Pinpoint the cell where the given text exists, returning its [x, y] midpoint coordinate. 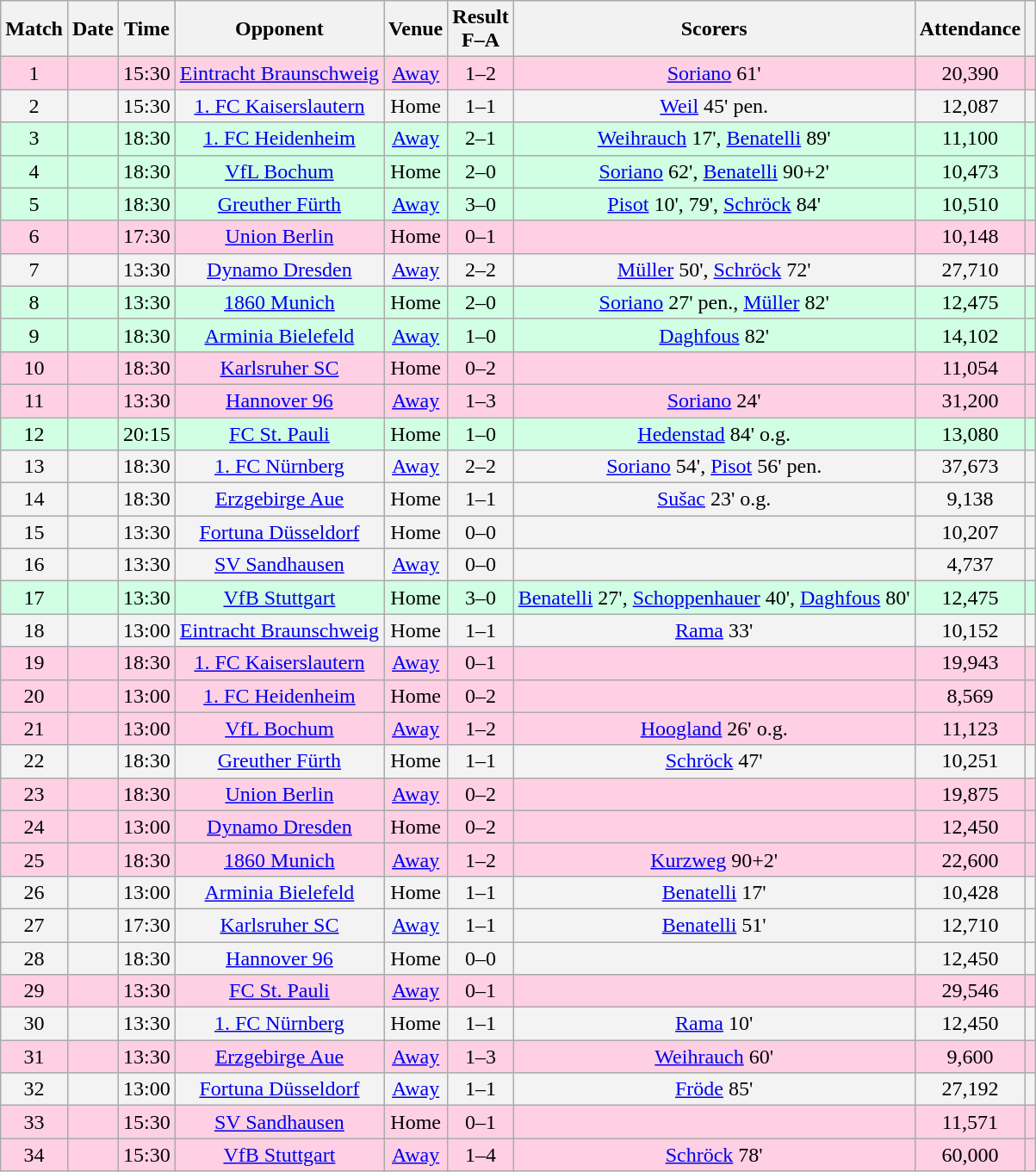
32 [34, 1089]
19,875 [970, 794]
1–4 [481, 1155]
37,673 [970, 467]
Daghfous 82' [714, 335]
22 [34, 761]
Benatelli 27', Schoppenhauer 40', Daghfous 80' [714, 598]
Soriano 62', Benatelli 90+2' [714, 171]
10,152 [970, 630]
10 [34, 368]
9,138 [970, 499]
21 [34, 729]
11,123 [970, 729]
Schröck 78' [714, 1155]
13 [34, 467]
Hoogland 26' o.g. [714, 729]
2 [34, 106]
19,943 [970, 663]
Soriano 54', Pisot 56' pen. [714, 467]
Pisot 10', 79', Schröck 84' [714, 204]
Rama 33' [714, 630]
Date [93, 29]
16 [34, 565]
14,102 [970, 335]
14 [34, 499]
30 [34, 1024]
27 [34, 925]
Venue [416, 29]
29,546 [970, 991]
11,100 [970, 139]
Fröde 85' [714, 1089]
29 [34, 991]
Sušac 23' o.g. [714, 499]
22,600 [970, 859]
8 [34, 302]
Weihrauch 17', Benatelli 89' [714, 139]
6 [34, 237]
19 [34, 663]
27,192 [970, 1089]
Benatelli 17' [714, 892]
23 [34, 794]
10,510 [970, 204]
Weil 45' pen. [714, 106]
Time [147, 29]
20,390 [970, 73]
17 [34, 598]
Müller 50', Schröck 72' [714, 270]
Soriano 27' pen., Müller 82' [714, 302]
Scorers [714, 29]
31 [34, 1057]
Kurzweg 90+2' [714, 859]
12,710 [970, 925]
4 [34, 171]
60,000 [970, 1155]
ResultF–A [481, 29]
12 [34, 433]
13,080 [970, 433]
11,571 [970, 1122]
2–1 [481, 139]
10,251 [970, 761]
8,569 [970, 696]
Opponent [279, 29]
9,600 [970, 1057]
7 [34, 270]
26 [34, 892]
Soriano 61' [714, 73]
10,428 [970, 892]
Benatelli 51' [714, 925]
15 [34, 532]
12,087 [970, 106]
Hedenstad 84' o.g. [714, 433]
33 [34, 1122]
10,473 [970, 171]
11 [34, 400]
Match [34, 29]
9 [34, 335]
11,054 [970, 368]
24 [34, 827]
20 [34, 696]
Rama 10' [714, 1024]
Weihrauch 60' [714, 1057]
10,148 [970, 237]
25 [34, 859]
34 [34, 1155]
31,200 [970, 400]
Soriano 24' [714, 400]
5 [34, 204]
20:15 [147, 433]
Schröck 47' [714, 761]
Attendance [970, 29]
28 [34, 958]
3 [34, 139]
27,710 [970, 270]
10,207 [970, 532]
4,737 [970, 565]
18 [34, 630]
1 [34, 73]
